For the text-containing cell, return its midpoint in [x, y] coordinate format. 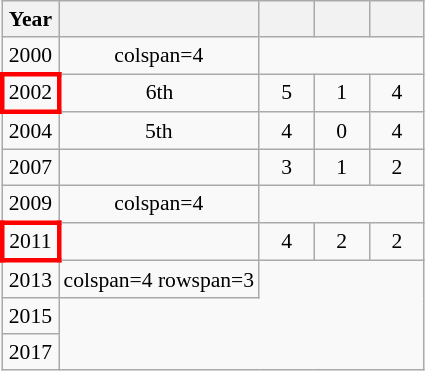
2009 [30, 204]
2007 [30, 168]
6th [160, 94]
colspan=4 rowspan=3 [160, 280]
5 [286, 94]
2013 [30, 280]
5th [160, 132]
0 [342, 132]
2002 [30, 94]
2017 [30, 352]
2011 [30, 242]
2000 [30, 56]
2015 [30, 316]
2004 [30, 132]
Year [30, 19]
3 [286, 168]
